Scan for the cell matching the given text and deliver its [x, y] coordinate at center. 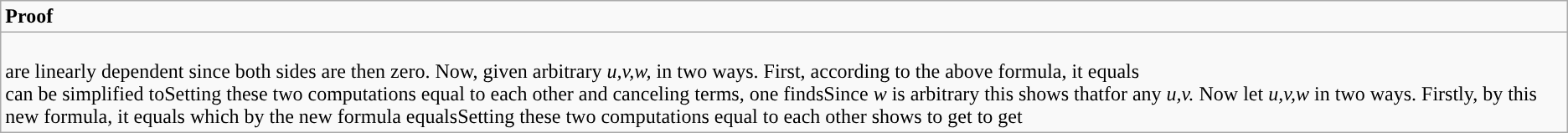
Proof [784, 17]
